Extract the (X, Y) coordinate from the center of the cell holding the provided text.  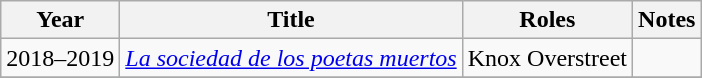
Year (60, 20)
Roles (547, 20)
Notes (667, 20)
Title (291, 20)
2018–2019 (60, 58)
La sociedad de los poetas muertos (291, 58)
Knox Overstreet (547, 58)
